From the cell containing the given text, extract its center point as (x, y) coordinate. 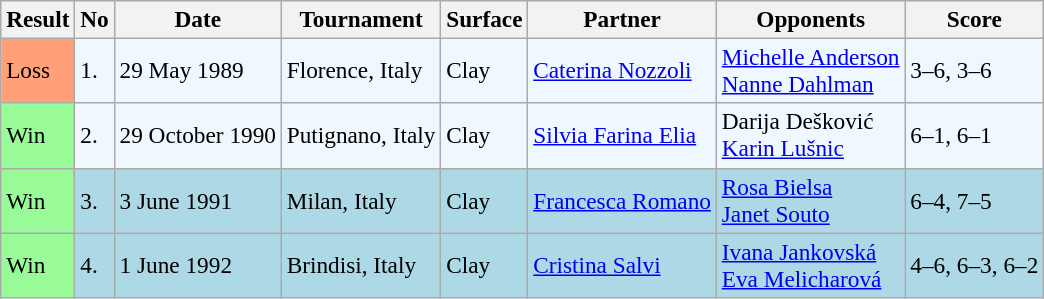
29 May 1989 (198, 70)
Partner (622, 19)
Tournament (360, 19)
Surface (484, 19)
4. (94, 264)
Putignano, Italy (360, 136)
3–6, 3–6 (974, 70)
Score (974, 19)
3 June 1991 (198, 200)
Brindisi, Italy (360, 264)
Caterina Nozzoli (622, 70)
2. (94, 136)
Darija Dešković Karin Lušnic (810, 136)
29 October 1990 (198, 136)
Francesca Romano (622, 200)
No (94, 19)
Cristina Salvi (622, 264)
Ivana Jankovská Eva Melicharová (810, 264)
1. (94, 70)
Silvia Farina Elia (622, 136)
Florence, Italy (360, 70)
Loss (38, 70)
Rosa Bielsa Janet Souto (810, 200)
Date (198, 19)
Michelle Anderson Nanne Dahlman (810, 70)
1 June 1992 (198, 264)
6–1, 6–1 (974, 136)
Milan, Italy (360, 200)
Opponents (810, 19)
3. (94, 200)
4–6, 6–3, 6–2 (974, 264)
Result (38, 19)
6–4, 7–5 (974, 200)
